Capture the cell that displays the provided text and extract its (X, Y) central coordinate. 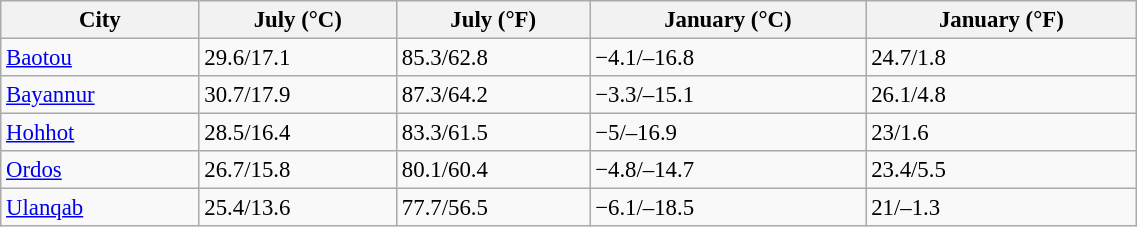
−5/–16.9 (728, 133)
26.1/4.8 (1002, 95)
−4.8/–14.7 (728, 170)
29.6/17.1 (298, 58)
Hohhot (100, 133)
January (°C) (728, 20)
80.1/60.4 (494, 170)
Baotou (100, 58)
City (100, 20)
21/–1.3 (1002, 208)
−4.1/–16.8 (728, 58)
87.3/64.2 (494, 95)
Ordos (100, 170)
−3.3/–15.1 (728, 95)
−6.1/–18.5 (728, 208)
Ulanqab (100, 208)
26.7/15.8 (298, 170)
25.4/13.6 (298, 208)
January (°F) (1002, 20)
23/1.6 (1002, 133)
28.5/16.4 (298, 133)
23.4/5.5 (1002, 170)
77.7/56.5 (494, 208)
July (°C) (298, 20)
24.7/1.8 (1002, 58)
83.3/61.5 (494, 133)
30.7/17.9 (298, 95)
Bayannur (100, 95)
July (°F) (494, 20)
85.3/62.8 (494, 58)
